Extract the [x, y] coordinate from the center of the cell holding the provided text.  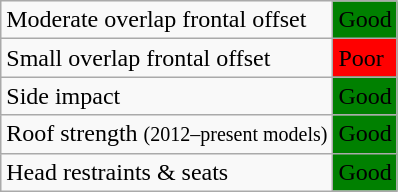
Small overlap frontal offset [167, 58]
Head restraints & seats [167, 172]
Roof strength (2012–present models) [167, 134]
Side impact [167, 96]
Poor [365, 58]
Moderate overlap frontal offset [167, 20]
